Return the [x, y] coordinate for the center point of the cell that contains the specified text.  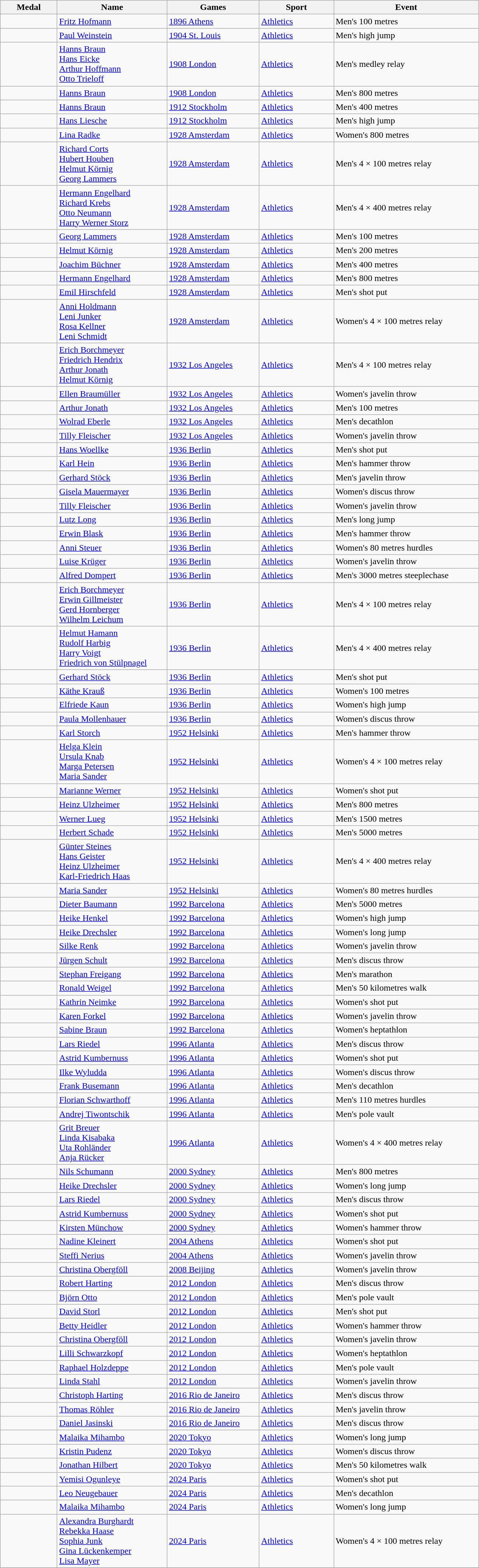
Joachim Büchner [112, 264]
Robert Harting [112, 1283]
Women's 4 × 400 metres relay [406, 1143]
Marianne Werner [112, 790]
Jonathan Hilbert [112, 1465]
Steffi Nerius [112, 1255]
Lilli Schwarzkopf [112, 1353]
Heinz Ulzheimer [112, 804]
Hans Woellke [112, 450]
Heike Henkel [112, 918]
Women's 100 metres [406, 691]
Hans Liesche [112, 121]
Daniel Jasinski [112, 1423]
Dieter Baumann [112, 904]
Games [213, 7]
Sabine Braun [112, 1030]
Hermann Engelhard [112, 278]
Medal [29, 7]
Name [112, 7]
Anni HoldmannLeni JunkerRosa KellnerLeni Schmidt [112, 321]
Leo Neugebauer [112, 1493]
Andrej Tiwontschik [112, 1114]
Erich BorchmeyerFriedrich HendrixArthur JonathHelmut Körnig [112, 365]
Thomas Röhler [112, 1409]
Paula Mollenhauer [112, 719]
Lina Radke [112, 135]
Wolrad Eberle [112, 422]
Karen Forkel [112, 1016]
Florian Schwarthoff [112, 1100]
Ronald Weigel [112, 988]
Men's 3000 metres steeplechase [406, 576]
Georg Lammers [112, 236]
Kathrin Neimke [112, 1002]
1896 Athens [213, 21]
Hanns BraunHans EickeArthur HoffmannOtto Trieloff [112, 64]
Yemisi Ogunleye [112, 1479]
Silke Renk [112, 946]
Erwin Blask [112, 533]
Käthe Krauß [112, 691]
Richard CortsHubert HoubenHelmut KörnigGeorg Lammers [112, 164]
Herbert Schade [112, 832]
Björn Otto [112, 1297]
Arthur Jonath [112, 408]
Sport [297, 7]
Frank Busemann [112, 1086]
Elfriede Kaun [112, 705]
Fritz Hofmann [112, 21]
1904 St. Louis [213, 35]
Werner Lueg [112, 818]
Men's marathon [406, 974]
Jürgen Schult [112, 960]
Helmut Körnig [112, 250]
Lutz Long [112, 519]
Helmut HamannRudolf HarbigHarry VoigtFriedrich von Stülpnagel [112, 648]
Ilke Wyludda [112, 1072]
Linda Stahl [112, 1381]
Helga KleinUrsula KnabMarga PetersenMaria Sander [112, 762]
Men's 1500 metres [406, 818]
Kirsten Münchow [112, 1228]
Women's 800 metres [406, 135]
Karl Hein [112, 464]
Erich BorchmeyerErwin GillmeisterGerd HornbergerWilhelm Leichum [112, 605]
David Storl [112, 1311]
Alexandra BurghardtRebekka HaaseSophia JunkGina LückenkemperLisa Mayer [112, 1541]
Maria Sander [112, 890]
Raphael Holzdeppe [112, 1367]
2008 Beijing [213, 1269]
Ellen Braumüller [112, 394]
Kristin Pudenz [112, 1451]
Alfred Dompert [112, 576]
Christoph Harting [112, 1395]
Men's medley relay [406, 64]
Emil Hirschfeld [112, 292]
Anni Steuer [112, 548]
Men's 200 metres [406, 250]
Grit BreuerLinda KisabakaUta RohländerAnja Rücker [112, 1143]
Paul Weinstein [112, 35]
Betty Heidler [112, 1325]
Stephan Freigang [112, 974]
Nils Schumann [112, 1172]
Nadine Kleinert [112, 1241]
Karl Storch [112, 733]
Günter SteinesHans GeisterHeinz UlzheimerKarl-Friedrich Haas [112, 861]
Luise Krüger [112, 562]
Men's 110 metres hurdles [406, 1100]
Men's long jump [406, 519]
Gisela Mauermayer [112, 491]
Hermann EngelhardRichard KrebsOtto NeumannHarry Werner Storz [112, 207]
Event [406, 7]
